Capture the cell that displays the provided text and extract its (X, Y) central coordinate. 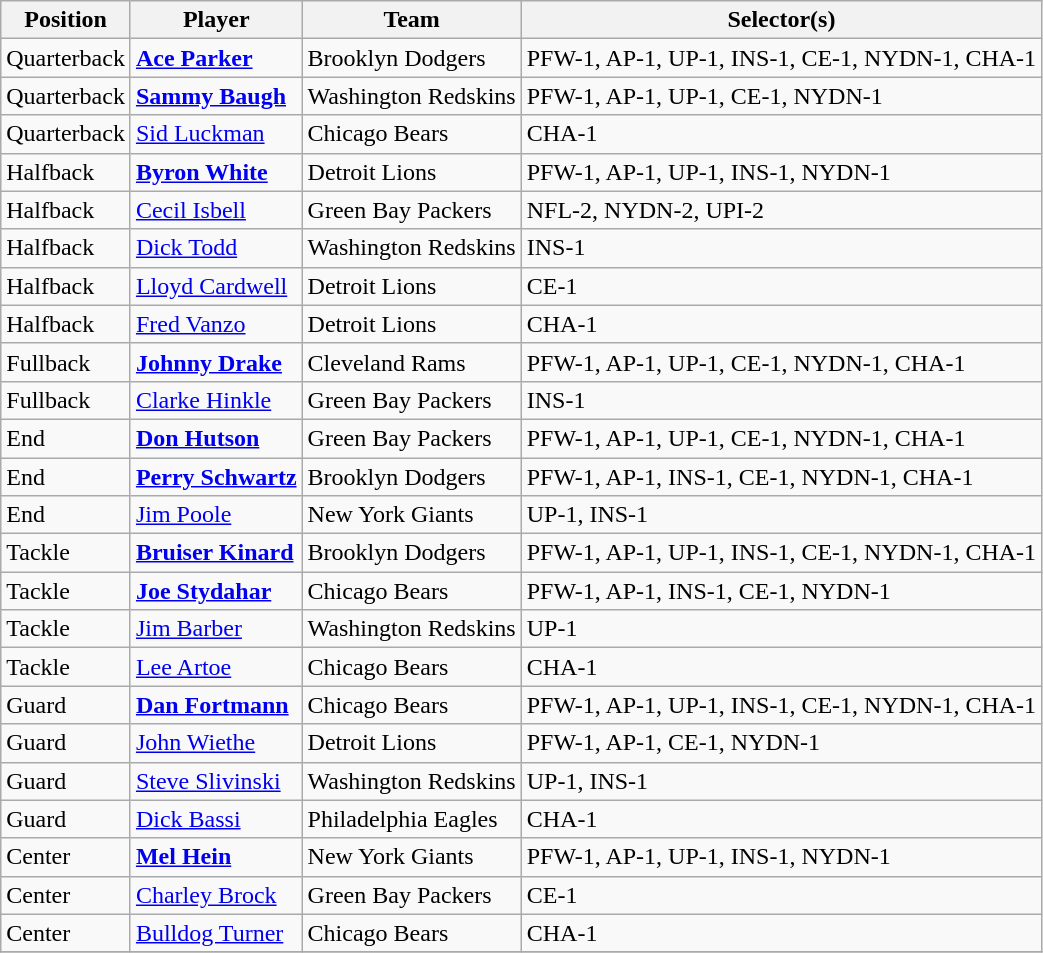
Team (412, 20)
Philadelphia Eagles (412, 819)
Bruiser Kinard (216, 553)
Don Hutson (216, 438)
Dan Fortmann (216, 705)
Bulldog Turner (216, 933)
Jim Barber (216, 629)
John Wiethe (216, 743)
Sid Luckman (216, 134)
Mel Hein (216, 857)
NFL-2, NYDN-2, UPI-2 (781, 210)
Dick Todd (216, 248)
Dick Bassi (216, 819)
UP-1 (781, 629)
Charley Brock (216, 895)
Clarke Hinkle (216, 400)
Ace Parker (216, 58)
PFW-1, AP-1, UP-1, CE-1, NYDN-1 (781, 96)
Fred Vanzo (216, 324)
Johnny Drake (216, 362)
Cecil Isbell (216, 210)
Sammy Baugh (216, 96)
Cleveland Rams (412, 362)
PFW-1, AP-1, INS-1, CE-1, NYDN-1 (781, 591)
Steve Slivinski (216, 781)
Lee Artoe (216, 667)
Perry Schwartz (216, 477)
Jim Poole (216, 515)
PFW-1, AP-1, CE-1, NYDN-1 (781, 743)
Position (66, 20)
Joe Stydahar (216, 591)
Selector(s) (781, 20)
Byron White (216, 172)
Player (216, 20)
PFW-1, AP-1, INS-1, CE-1, NYDN-1, CHA-1 (781, 477)
Lloyd Cardwell (216, 286)
